From the cell containing the given text, extract its center point as (X, Y) coordinate. 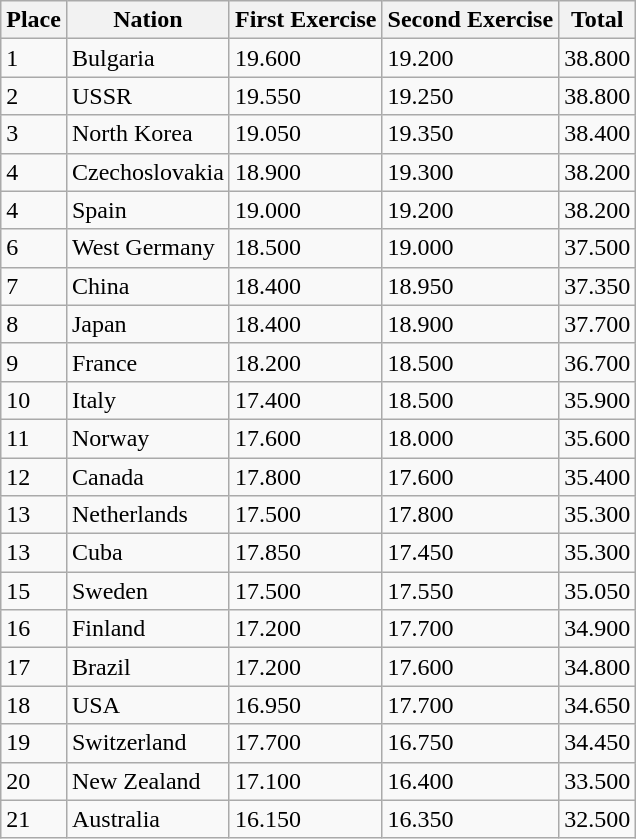
34.450 (598, 743)
Japan (148, 324)
33.500 (598, 781)
Norway (148, 438)
7 (34, 286)
12 (34, 477)
19.550 (306, 96)
France (148, 362)
8 (34, 324)
First Exercise (306, 20)
6 (34, 248)
16.950 (306, 705)
36.700 (598, 362)
19.300 (470, 172)
18 (34, 705)
37.700 (598, 324)
Netherlands (148, 515)
Bulgaria (148, 58)
17.850 (306, 553)
35.600 (598, 438)
Sweden (148, 591)
38.400 (598, 134)
Italy (148, 400)
16.750 (470, 743)
USA (148, 705)
16.150 (306, 819)
20 (34, 781)
18.000 (470, 438)
Place (34, 20)
Czechoslovakia (148, 172)
Finland (148, 629)
Switzerland (148, 743)
17.550 (470, 591)
Nation (148, 20)
35.050 (598, 591)
Brazil (148, 667)
China (148, 286)
17 (34, 667)
USSR (148, 96)
Cuba (148, 553)
19.250 (470, 96)
17.100 (306, 781)
2 (34, 96)
Australia (148, 819)
Spain (148, 210)
16.400 (470, 781)
34.900 (598, 629)
3 (34, 134)
18.950 (470, 286)
11 (34, 438)
Second Exercise (470, 20)
Total (598, 20)
21 (34, 819)
34.650 (598, 705)
19.350 (470, 134)
17.450 (470, 553)
9 (34, 362)
17.400 (306, 400)
34.800 (598, 667)
16.350 (470, 819)
West Germany (148, 248)
New Zealand (148, 781)
18.200 (306, 362)
19 (34, 743)
35.400 (598, 477)
19.050 (306, 134)
16 (34, 629)
10 (34, 400)
37.350 (598, 286)
15 (34, 591)
35.900 (598, 400)
32.500 (598, 819)
19.600 (306, 58)
North Korea (148, 134)
1 (34, 58)
37.500 (598, 248)
Canada (148, 477)
